Scan for the cell matching the given text and deliver its (x, y) coordinate at center. 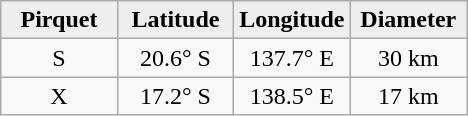
Longitude (292, 20)
138.5° E (292, 96)
Latitude (175, 20)
17 km (408, 96)
Diameter (408, 20)
S (59, 58)
Pirquet (59, 20)
X (59, 96)
137.7° E (292, 58)
20.6° S (175, 58)
30 km (408, 58)
17.2° S (175, 96)
